Detect which cell encompasses the target text, then output its [x, y] center coordinate. 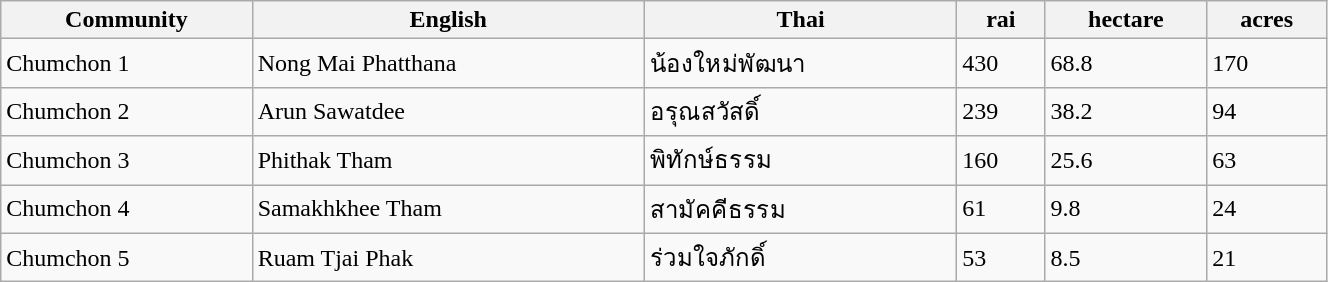
61 [1001, 208]
English [448, 20]
Ruam Tjai Phak [448, 258]
25.6 [1126, 160]
Community [126, 20]
hectare [1126, 20]
Arun Sawatdee [448, 112]
ร่วมใจภักดิ์ [800, 258]
Phithak Tham [448, 160]
Chumchon 5 [126, 258]
Chumchon 1 [126, 64]
24 [1267, 208]
Nong Mai Phatthana [448, 64]
9.8 [1126, 208]
68.8 [1126, 64]
63 [1267, 160]
Chumchon 3 [126, 160]
8.5 [1126, 258]
Chumchon 4 [126, 208]
53 [1001, 258]
160 [1001, 160]
170 [1267, 64]
Thai [800, 20]
น้องใหม่พัฒนา [800, 64]
239 [1001, 112]
94 [1267, 112]
สามัคคีธรรม [800, 208]
พิทักษ์ธรรม [800, 160]
21 [1267, 258]
430 [1001, 64]
อรุณสวัสดิ์ [800, 112]
Samakhkhee Tham [448, 208]
rai [1001, 20]
Chumchon 2 [126, 112]
acres [1267, 20]
38.2 [1126, 112]
